Return (X, Y) of the center of cell containing provided text 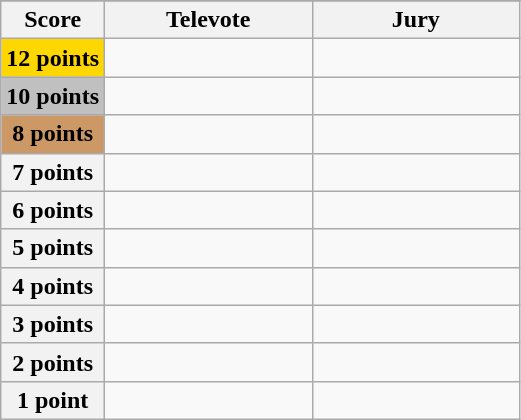
3 points (53, 324)
4 points (53, 286)
5 points (53, 248)
6 points (53, 210)
Score (53, 20)
Televote (209, 20)
2 points (53, 362)
12 points (53, 58)
7 points (53, 172)
10 points (53, 96)
8 points (53, 134)
Jury (416, 20)
1 point (53, 400)
